Detect which cell encompasses the target text, then output its [x, y] center coordinate. 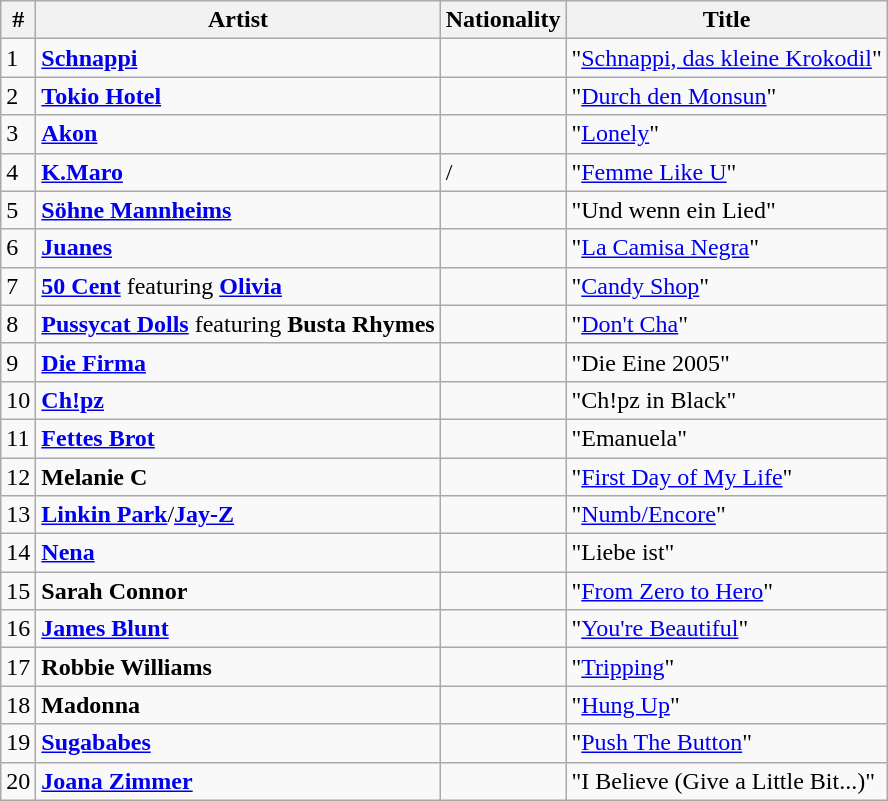
Tokio Hotel [238, 96]
50 Cent featuring Olivia [238, 286]
16 [18, 629]
"Die Eine 2005" [726, 362]
14 [18, 553]
K.Maro [238, 172]
"Und wenn ein Lied" [726, 210]
James Blunt [238, 629]
Die Firma [238, 362]
"Ch!pz in Black" [726, 400]
19 [18, 743]
Title [726, 20]
Linkin Park/Jay-Z [238, 515]
"Don't Cha" [726, 324]
/ [503, 172]
11 [18, 438]
9 [18, 362]
Schnappi [238, 58]
"From Zero to Hero" [726, 591]
"Femme Like U" [726, 172]
18 [18, 705]
"Push The Button" [726, 743]
"Emanuela" [726, 438]
Nena [238, 553]
"Tripping" [726, 667]
12 [18, 477]
Pussycat Dolls featuring Busta Rhymes [238, 324]
Nationality [503, 20]
8 [18, 324]
Robbie Williams [238, 667]
"I Believe (Give a Little Bit...)" [726, 781]
Melanie C [238, 477]
2 [18, 96]
1 [18, 58]
Sugababes [238, 743]
17 [18, 667]
"Lonely" [726, 134]
Akon [238, 134]
"La Camisa Negra" [726, 248]
20 [18, 781]
"First Day of My Life" [726, 477]
"Hung Up" [726, 705]
3 [18, 134]
# [18, 20]
Joana Zimmer [238, 781]
4 [18, 172]
6 [18, 248]
Ch!pz [238, 400]
5 [18, 210]
Sarah Connor [238, 591]
"Numb/Encore" [726, 515]
15 [18, 591]
"Candy Shop" [726, 286]
"You're Beautiful" [726, 629]
"Liebe ist" [726, 553]
Artist [238, 20]
Juanes [238, 248]
10 [18, 400]
Fettes Brot [238, 438]
"Schnappi, das kleine Krokodil" [726, 58]
Söhne Mannheims [238, 210]
13 [18, 515]
"Durch den Monsun" [726, 96]
7 [18, 286]
Madonna [238, 705]
